Output the (x, y) coordinate of the center of the cell containing the given text.  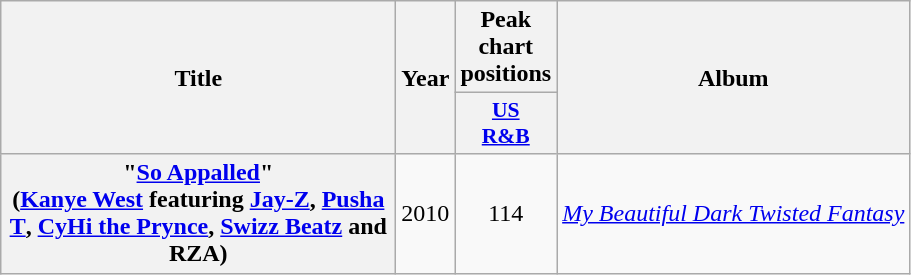
Album (734, 78)
114 (506, 214)
Year (426, 78)
Title (198, 78)
Peak chart positions (506, 47)
USR&B (506, 124)
2010 (426, 214)
My Beautiful Dark Twisted Fantasy (734, 214)
"So Appalled"(Kanye West featuring Jay-Z, Pusha T, CyHi the Prynce, Swizz Beatz and RZA) (198, 214)
